Find where the given text appears and provide that cell's center as (X, Y) coordinate. 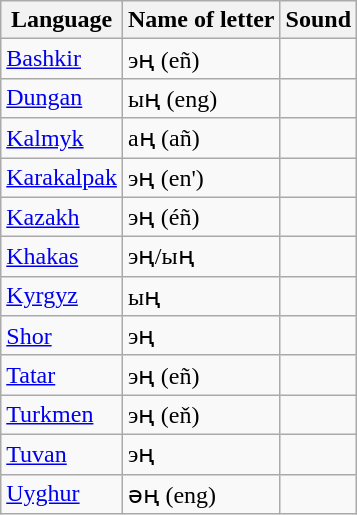
Tatar (62, 375)
Language (62, 20)
Kalmyk (62, 138)
Karakalpak (62, 178)
аң (añ) (201, 138)
эң (en') (201, 178)
ың (201, 296)
эң (éñ) (201, 217)
Dungan (62, 98)
Khakas (62, 257)
әң (eng) (201, 494)
Bashkir (62, 59)
Turkmen (62, 415)
Shor (62, 336)
Tuvan (62, 454)
Sound (318, 20)
Name of letter (201, 20)
эң/ың (201, 257)
эң (eň) (201, 415)
Uyghur (62, 494)
Kyrgyz (62, 296)
ың (eng) (201, 98)
Kazakh (62, 217)
